For the text-containing cell, return its midpoint in [x, y] coordinate format. 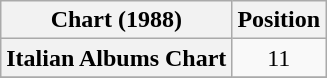
Position [279, 20]
Italian Albums Chart [116, 58]
11 [279, 58]
Chart (1988) [116, 20]
